Provide the (X, Y) coordinate of the cell's center where the given text is located.  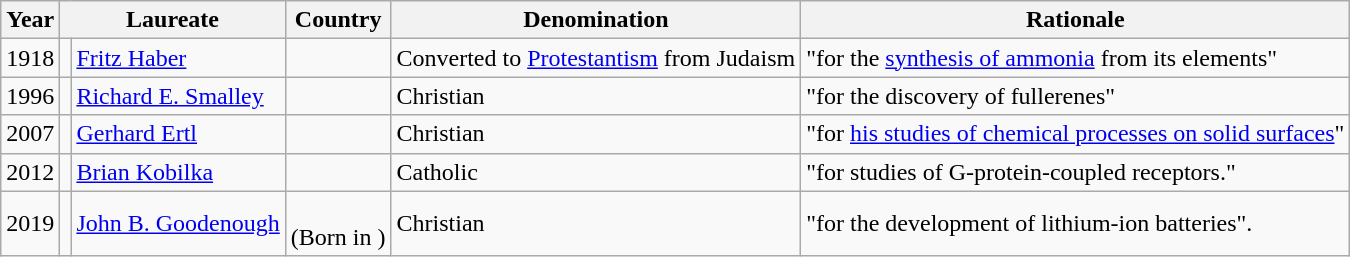
1918 (30, 58)
Fritz Haber (178, 58)
Laureate (172, 20)
Year (30, 20)
1996 (30, 96)
Converted to Protestantism from Judaism (596, 58)
Richard E. Smalley (178, 96)
2019 (30, 224)
John B. Goodenough (178, 224)
2012 (30, 172)
"for the synthesis of ammonia from its elements" (1076, 58)
Catholic (596, 172)
"for the discovery of fullerenes" (1076, 96)
"for the development of lithium-ion batteries". (1076, 224)
Brian Kobilka (178, 172)
Rationale (1076, 20)
2007 (30, 134)
Denomination (596, 20)
(Born in ) (338, 224)
"for his studies of chemical processes on solid surfaces" (1076, 134)
Gerhard Ertl (178, 134)
"for studies of G-protein-coupled receptors." (1076, 172)
Country (338, 20)
